Determine the (X, Y) coordinate at the center of the cell enclosing the given text.  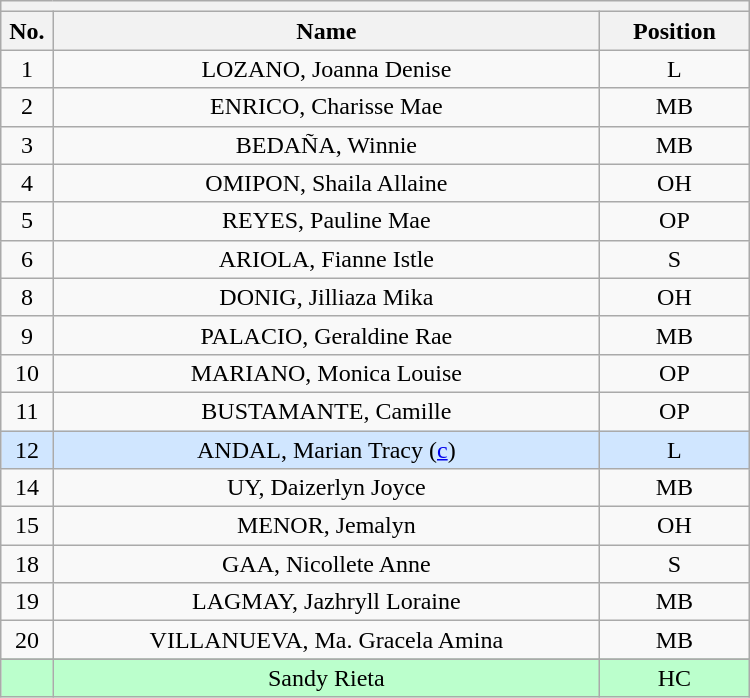
HC (675, 678)
11 (27, 411)
GAA, Nicollete Anne (326, 564)
8 (27, 297)
5 (27, 221)
4 (27, 183)
VILLANUEVA, Ma. Gracela Amina (326, 640)
BUSTAMANTE, Camille (326, 411)
19 (27, 602)
LOZANO, Joanna Denise (326, 69)
3 (27, 145)
DONIG, Jilliaza Mika (326, 297)
10 (27, 373)
9 (27, 335)
1 (27, 69)
LAGMAY, Jazhryll Loraine (326, 602)
UY, Daizerlyn Joyce (326, 488)
PALACIO, Geraldine Rae (326, 335)
MENOR, Jemalyn (326, 526)
20 (27, 640)
MARIANO, Monica Louise (326, 373)
BEDAÑA, Winnie (326, 145)
Position (675, 31)
6 (27, 259)
ENRICO, Charisse Mae (326, 107)
Sandy Rieta (326, 678)
2 (27, 107)
18 (27, 564)
No. (27, 31)
Name (326, 31)
ANDAL, Marian Tracy (c) (326, 449)
REYES, Pauline Mae (326, 221)
14 (27, 488)
15 (27, 526)
ARIOLA, Fianne Istle (326, 259)
12 (27, 449)
OMIPON, Shaila Allaine (326, 183)
